Return the [x, y] coordinate for the center point of the cell that contains the specified text.  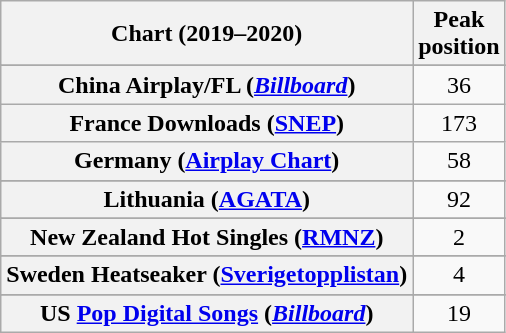
2 [459, 237]
China Airplay/FL (Billboard) [207, 85]
4 [459, 275]
Peakposition [459, 34]
Sweden Heatseaker (Sverigetopplistan) [207, 275]
92 [459, 199]
36 [459, 85]
New Zealand Hot Singles (RMNZ) [207, 237]
19 [459, 313]
US Pop Digital Songs (Billboard) [207, 313]
173 [459, 123]
Germany (Airplay Chart) [207, 161]
58 [459, 161]
Chart (2019–2020) [207, 34]
France Downloads (SNEP) [207, 123]
Lithuania (AGATA) [207, 199]
